Output the [x, y] coordinate of the center of the cell containing the given text.  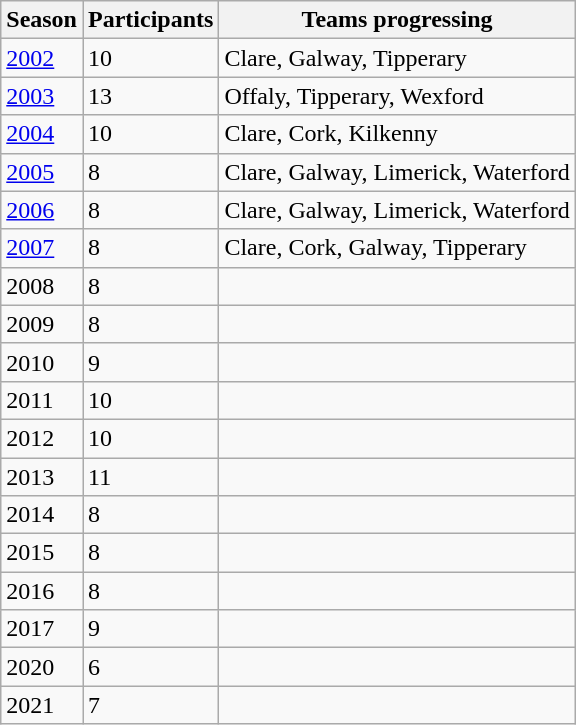
2008 [42, 286]
11 [150, 477]
Clare, Galway, Tipperary [397, 58]
2014 [42, 515]
Teams progressing [397, 20]
Clare, Cork, Kilkenny [397, 134]
2005 [42, 172]
2009 [42, 324]
2017 [42, 629]
Season [42, 20]
13 [150, 96]
Offaly, Tipperary, Wexford [397, 96]
2012 [42, 438]
2016 [42, 591]
2002 [42, 58]
2006 [42, 210]
2004 [42, 134]
6 [150, 667]
2011 [42, 400]
7 [150, 705]
Clare, Cork, Galway, Tipperary [397, 248]
2015 [42, 553]
2021 [42, 705]
2007 [42, 248]
2020 [42, 667]
Participants [150, 20]
2003 [42, 96]
2010 [42, 362]
2013 [42, 477]
